Search for the cell housing the specified text and yield its (x, y) center coordinate. 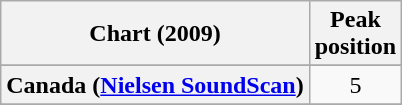
Canada (Nielsen SoundScan) (155, 85)
Peakposition (355, 34)
5 (355, 85)
Chart (2009) (155, 34)
